Find where the given text appears and provide that cell's center as (X, Y) coordinate. 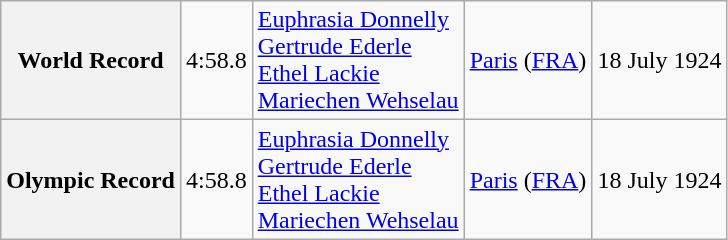
Olympic Record (91, 180)
World Record (91, 60)
